For the text-containing cell, return its midpoint in [x, y] coordinate format. 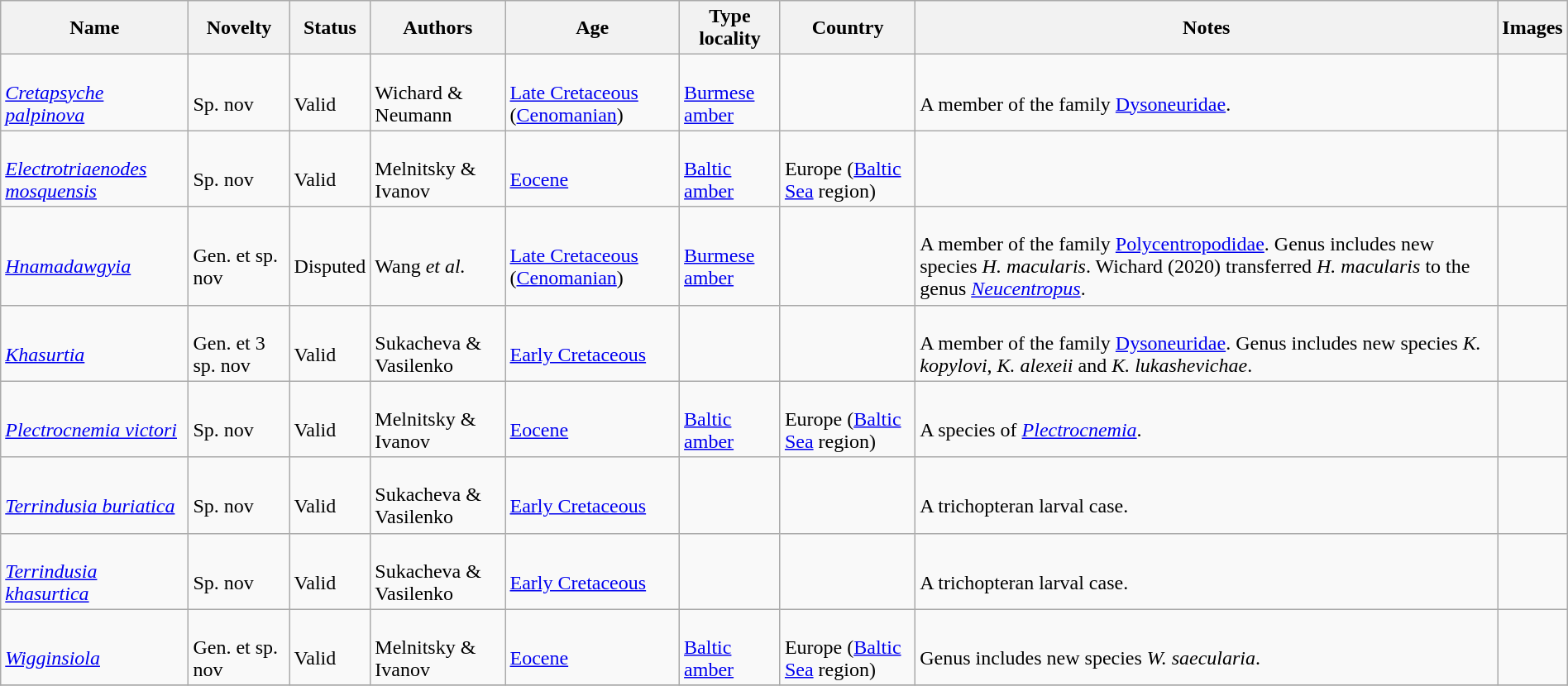
Status [330, 28]
Disputed [330, 256]
A member of the family Dysoneuridae. [1207, 93]
Electrotriaenodes mosquensis [94, 169]
Images [1532, 28]
Plectrocnemia victori [94, 419]
Type locality [730, 28]
A member of the family Dysoneuridae. Genus includes new species K. kopylovi, K. alexeii and K. lukashevichae. [1207, 343]
Authors [438, 28]
Novelty [239, 28]
Hnamadawgyia [94, 256]
A member of the family Polycentropodidae. Genus includes new species H. macularis. Wichard (2020) transferred H. macularis to the genus Neucentropus. [1207, 256]
Country [847, 28]
Terrindusia buriatica [94, 495]
Notes [1207, 28]
A species of Plectrocnemia. [1207, 419]
Genus includes new species W. saecularia. [1207, 647]
Terrindusia khasurtica [94, 571]
Wigginsiola [94, 647]
Wichard & Neumann [438, 93]
Cretapsyche palpinova [94, 93]
Gen. et 3 sp. nov [239, 343]
Khasurtia [94, 343]
Wang et al. [438, 256]
Age [592, 28]
Name [94, 28]
